Search for the cell housing the specified text and yield its [x, y] center coordinate. 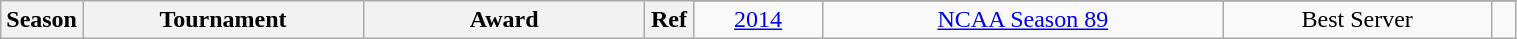
Award [504, 20]
NCAA Season 89 [1023, 20]
2014 [758, 20]
Tournament [222, 20]
Best Server [1358, 20]
Ref [670, 20]
Season [42, 20]
